Scan for the cell matching the given text and deliver its (x, y) coordinate at center. 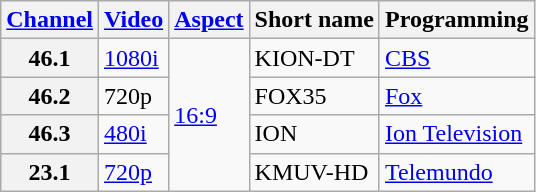
46.3 (50, 134)
KMUV-HD (314, 172)
Aspect (209, 20)
46.1 (50, 58)
Fox (456, 96)
Short name (314, 20)
23.1 (50, 172)
Channel (50, 20)
ION (314, 134)
Telemundo (456, 172)
16:9 (209, 115)
46.2 (50, 96)
KION-DT (314, 58)
Programming (456, 20)
480i (134, 134)
FOX35 (314, 96)
Video (134, 20)
Ion Television (456, 134)
1080i (134, 58)
CBS (456, 58)
